Extract the [x, y] coordinate from the center of the cell holding the provided text.  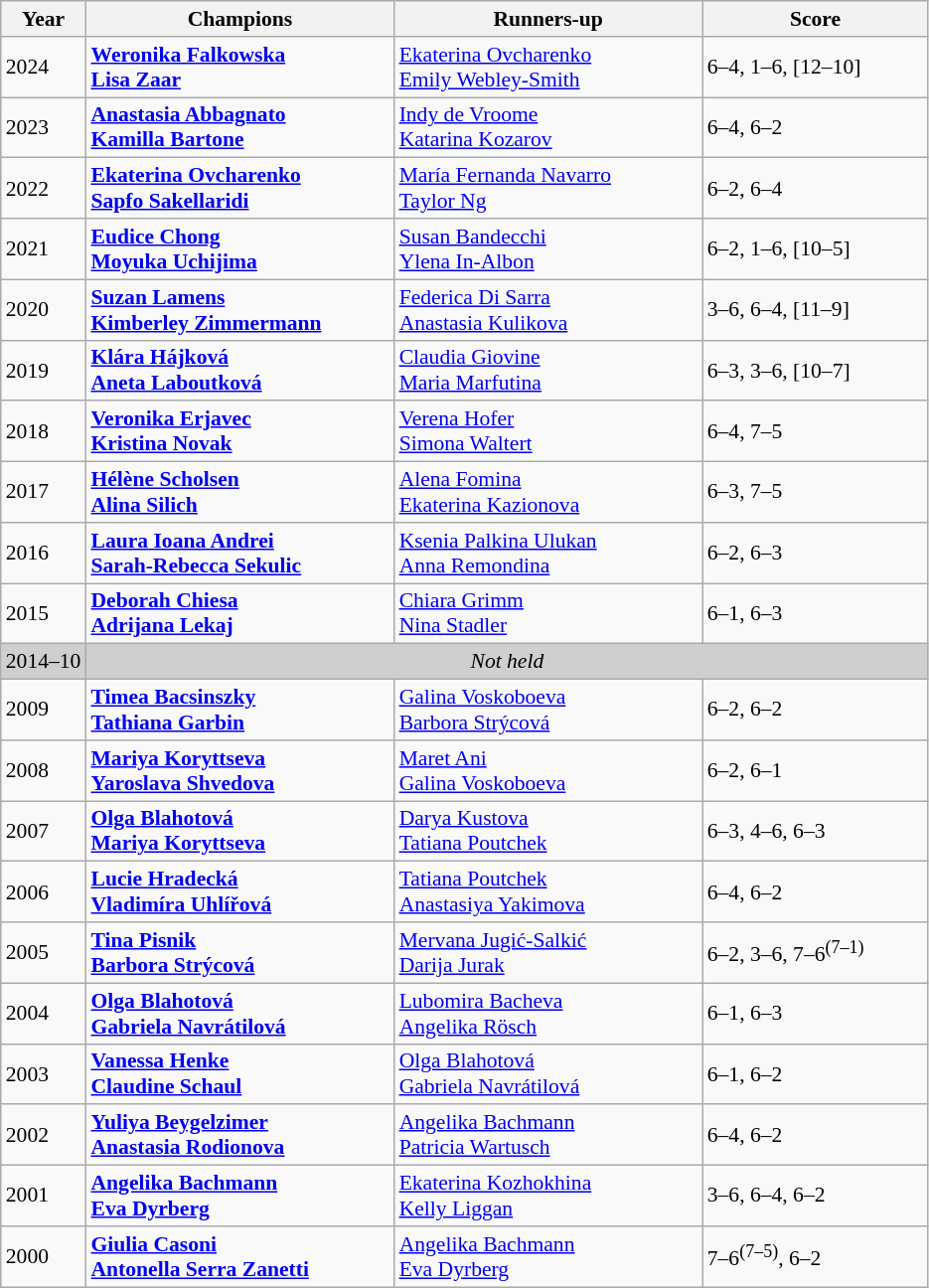
Ekaterina Ovcharenko Emily Webley-Smith [548, 68]
6–2, 6–1 [816, 771]
Olga Blahotová Mariya Koryttseva [239, 831]
Not held [507, 662]
6–3, 7–5 [816, 493]
3–6, 6–4, [11–9] [816, 310]
Giulia Casoni Antonella Serra Zanetti [239, 1256]
Hélène Scholsen Alina Silich [239, 493]
Veronika Erjavec Kristina Novak [239, 431]
2021 [44, 248]
2006 [44, 892]
2002 [44, 1135]
2022 [44, 189]
Year [44, 19]
Champions [239, 19]
Angelika Bachmann Patricia Wartusch [548, 1135]
Maret Ani Galina Voskoboeva [548, 771]
2004 [44, 1014]
2014–10 [44, 662]
6–2, 1–6, [10–5] [816, 248]
2007 [44, 831]
Mervana Jugić-Salkić Darija Jurak [548, 952]
Score [816, 19]
Weronika Falkowska Lisa Zaar [239, 68]
6–1, 6–2 [816, 1073]
2015 [44, 614]
Verena Hofer Simona Waltert [548, 431]
Claudia Giovine Maria Marfutina [548, 370]
2003 [44, 1073]
3–6, 6–4, 6–2 [816, 1197]
Alena Fomina Ekaterina Kazionova [548, 493]
7–6(7–5), 6–2 [816, 1256]
6–2, 6–2 [816, 710]
6–2, 3–6, 7–6(7–1) [816, 952]
2020 [44, 310]
Yuliya Beygelzimer Anastasia Rodionova [239, 1135]
6–2, 6–4 [816, 189]
Ekaterina Ovcharenko Sapfo Sakellaridi [239, 189]
Chiara Grimm Nina Stadler [548, 614]
2023 [44, 127]
Indy de Vroome Katarina Kozarov [548, 127]
Galina Voskoboeva Barbora Strýcová [548, 710]
Lucie Hradecká Vladimíra Uhlířová [239, 892]
2008 [44, 771]
Runners-up [548, 19]
María Fernanda Navarro Taylor Ng [548, 189]
Tatiana Poutchek Anastasiya Yakimova [548, 892]
6–3, 4–6, 6–3 [816, 831]
Federica Di Sarra Anastasia Kulikova [548, 310]
Susan Bandecchi Ylena In-Albon [548, 248]
6–2, 6–3 [816, 553]
2019 [44, 370]
2018 [44, 431]
Suzan Lamens Kimberley Zimmermann [239, 310]
Tina Pisnik Barbora Strýcová [239, 952]
2017 [44, 493]
2000 [44, 1256]
2001 [44, 1197]
Ksenia Palkina Ulukan Anna Remondina [548, 553]
Laura Ioana Andrei Sarah-Rebecca Sekulic [239, 553]
6–3, 3–6, [10–7] [816, 370]
2005 [44, 952]
Deborah Chiesa Adrijana Lekaj [239, 614]
Timea Bacsinszky Tathiana Garbin [239, 710]
Vanessa Henke Claudine Schaul [239, 1073]
2024 [44, 68]
2016 [44, 553]
Mariya Koryttseva Yaroslava Shvedova [239, 771]
Klára Hájková Aneta Laboutková [239, 370]
Darya Kustova Tatiana Poutchek [548, 831]
Eudice Chong Moyuka Uchijima [239, 248]
6–4, 7–5 [816, 431]
Lubomira Bacheva Angelika Rösch [548, 1014]
Ekaterina Kozhokhina Kelly Liggan [548, 1197]
2009 [44, 710]
Anastasia Abbagnato Kamilla Bartone [239, 127]
6–4, 1–6, [12–10] [816, 68]
